Find where the given text appears and provide that cell's center as (X, Y) coordinate. 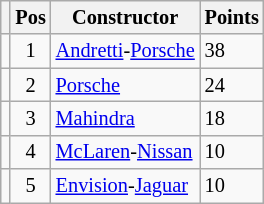
Porsche (126, 85)
Andretti-Porsche (126, 51)
18 (232, 118)
McLaren-Nissan (126, 152)
2 (30, 85)
Constructor (126, 17)
4 (30, 152)
Points (232, 17)
5 (30, 186)
38 (232, 51)
Pos (30, 17)
3 (30, 118)
24 (232, 85)
Envision-Jaguar (126, 186)
1 (30, 51)
Mahindra (126, 118)
